Pinpoint the cell where the given text exists, returning its (X, Y) midpoint coordinate. 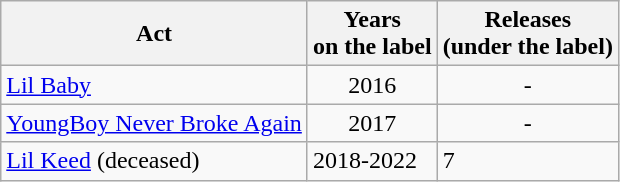
Releases(under the label) (528, 34)
Lil Baby (154, 85)
Lil Keed (deceased) (154, 161)
7 (528, 161)
2018-2022 (372, 161)
Yearson the label (372, 34)
YoungBoy Never Broke Again (154, 123)
Act (154, 34)
2017 (372, 123)
2016 (372, 85)
